Identify which cell holds the provided text, then report its [x, y] central coordinate. 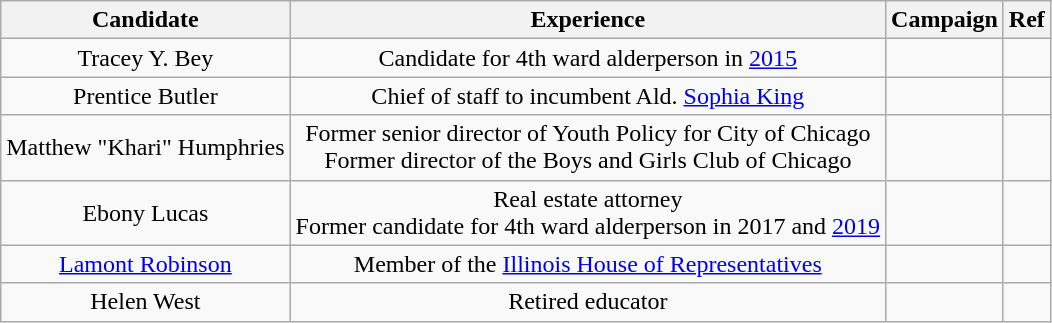
Prentice Butler [146, 96]
Candidate for 4th ward alderperson in 2015 [588, 58]
Tracey Y. Bey [146, 58]
Experience [588, 20]
Former senior director of Youth Policy for City of ChicagoFormer director of the Boys and Girls Club of Chicago [588, 148]
Campaign [945, 20]
Retired educator [588, 302]
Member of the Illinois House of Representatives [588, 264]
Candidate [146, 20]
Matthew "Khari" Humphries [146, 148]
Ebony Lucas [146, 212]
Ref [1026, 20]
Lamont Robinson [146, 264]
Helen West [146, 302]
Chief of staff to incumbent Ald. Sophia King [588, 96]
Real estate attorneyFormer candidate for 4th ward alderperson in 2017 and 2019 [588, 212]
